Output the [x, y] coordinate of the center of the cell containing the given text.  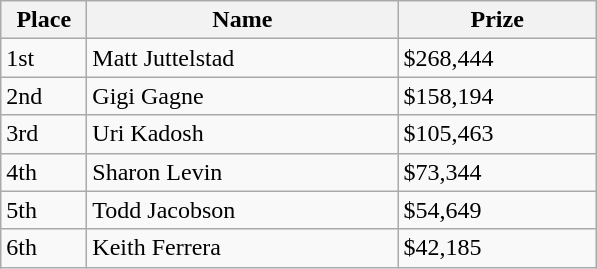
Todd Jacobson [242, 210]
2nd [44, 96]
Prize [498, 20]
$105,463 [498, 134]
$54,649 [498, 210]
4th [44, 172]
Name [242, 20]
6th [44, 248]
Gigi Gagne [242, 96]
Place [44, 20]
3rd [44, 134]
$268,444 [498, 58]
Sharon Levin [242, 172]
$158,194 [498, 96]
Keith Ferrera [242, 248]
Uri Kadosh [242, 134]
5th [44, 210]
$42,185 [498, 248]
$73,344 [498, 172]
1st [44, 58]
Matt Juttelstad [242, 58]
